Find where the given text appears and provide that cell's center as (x, y) coordinate. 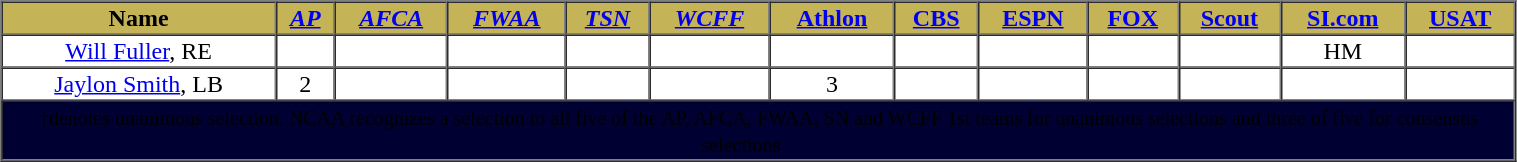
FOX (1132, 18)
AFCA (392, 18)
WCFF (710, 18)
AP (306, 18)
SI.com (1342, 18)
FWAA (508, 18)
Will Fuller, RE (139, 50)
CBS (936, 18)
Athlon (832, 18)
ESPN (1034, 18)
Scout (1229, 18)
USAT (1460, 18)
Jaylon Smith, LB (139, 84)
TSN (608, 18)
Name (139, 18)
3 (832, 84)
HM (1342, 50)
2 (306, 84)
